Extract the [X, Y] coordinate from the center of the cell holding the provided text.  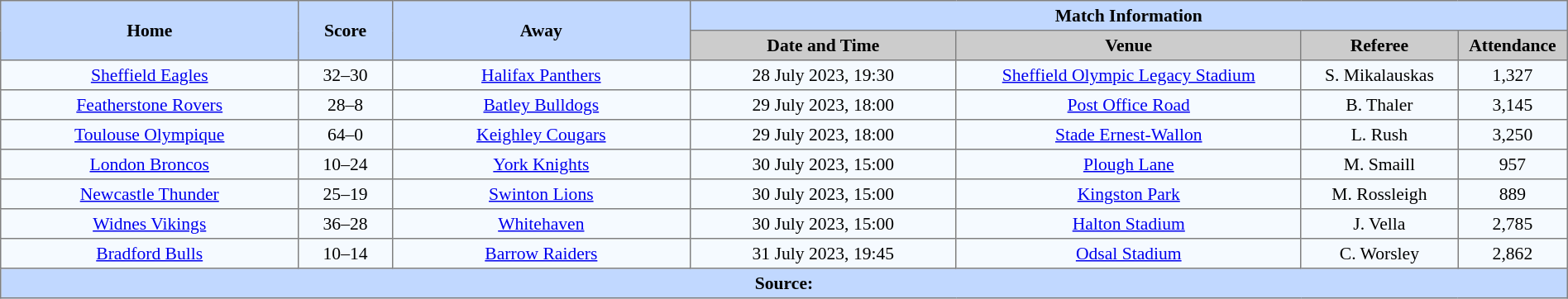
2,785 [1513, 224]
C. Worsley [1379, 254]
Keighley Cougars [541, 135]
Stade Ernest-Wallon [1128, 135]
10–24 [346, 164]
Venue [1128, 45]
Source: [784, 283]
Score [346, 31]
3,145 [1513, 105]
M. Rossleigh [1379, 194]
1,327 [1513, 75]
Batley Bulldogs [541, 105]
Date and Time [823, 45]
Newcastle Thunder [150, 194]
Match Information [1128, 16]
28 July 2023, 19:30 [823, 75]
Sheffield Eagles [150, 75]
Odsal Stadium [1128, 254]
S. Mikalauskas [1379, 75]
M. Smaill [1379, 164]
32–30 [346, 75]
36–28 [346, 224]
London Broncos [150, 164]
Swinton Lions [541, 194]
3,250 [1513, 135]
Toulouse Olympique [150, 135]
Home [150, 31]
Referee [1379, 45]
L. Rush [1379, 135]
Attendance [1513, 45]
64–0 [346, 135]
J. Vella [1379, 224]
Bradford Bulls [150, 254]
28–8 [346, 105]
Away [541, 31]
889 [1513, 194]
25–19 [346, 194]
B. Thaler [1379, 105]
Barrow Raiders [541, 254]
Kingston Park [1128, 194]
Plough Lane [1128, 164]
Halton Stadium [1128, 224]
Post Office Road [1128, 105]
Sheffield Olympic Legacy Stadium [1128, 75]
Halifax Panthers [541, 75]
Widnes Vikings [150, 224]
10–14 [346, 254]
York Knights [541, 164]
Whitehaven [541, 224]
957 [1513, 164]
2,862 [1513, 254]
Featherstone Rovers [150, 105]
31 July 2023, 19:45 [823, 254]
